From the cell containing the given text, extract its center point as (X, Y) coordinate. 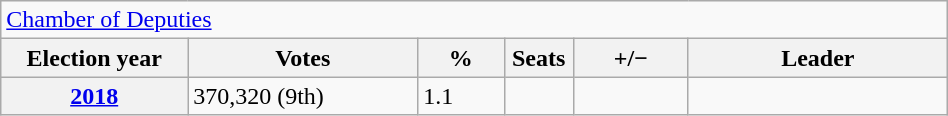
Election year (94, 58)
+/− (630, 58)
Seats (538, 58)
Chamber of Deputies (474, 20)
Votes (303, 58)
370,320 (9th) (303, 96)
1.1 (461, 96)
% (461, 58)
2018 (94, 96)
Leader (818, 58)
